Pinpoint the cell where the given text exists, returning its (x, y) midpoint coordinate. 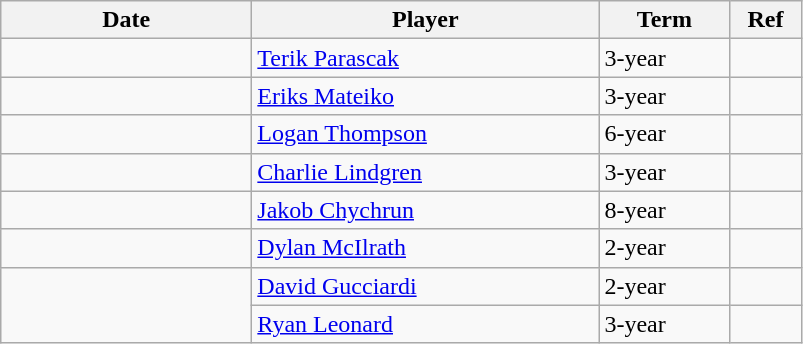
8-year (664, 210)
Term (664, 20)
Dylan McIlrath (426, 248)
Ref (766, 20)
Jakob Chychrun (426, 210)
Eriks Mateiko (426, 96)
Terik Parascak (426, 58)
Ryan Leonard (426, 324)
Player (426, 20)
Charlie Lindgren (426, 172)
Date (126, 20)
David Gucciardi (426, 286)
6-year (664, 134)
Logan Thompson (426, 134)
